Pinpoint the cell where the given text exists, returning its [X, Y] midpoint coordinate. 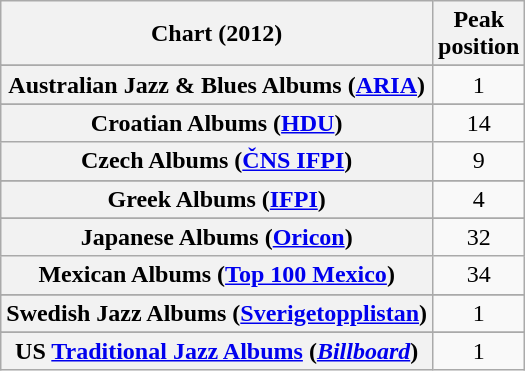
Czech Albums (ČNS IFPI) [217, 161]
US Traditional Jazz Albums (Billboard) [217, 351]
4 [479, 199]
Greek Albums (IFPI) [217, 199]
Chart (2012) [217, 34]
Peakposition [479, 34]
Mexican Albums (Top 100 Mexico) [217, 275]
Japanese Albums (Oricon) [217, 237]
Croatian Albums (HDU) [217, 123]
14 [479, 123]
32 [479, 237]
Swedish Jazz Albums (Sverigetopplistan) [217, 313]
34 [479, 275]
Australian Jazz & Blues Albums (ARIA) [217, 85]
9 [479, 161]
